Find where the given text appears and provide that cell's center as [X, Y] coordinate. 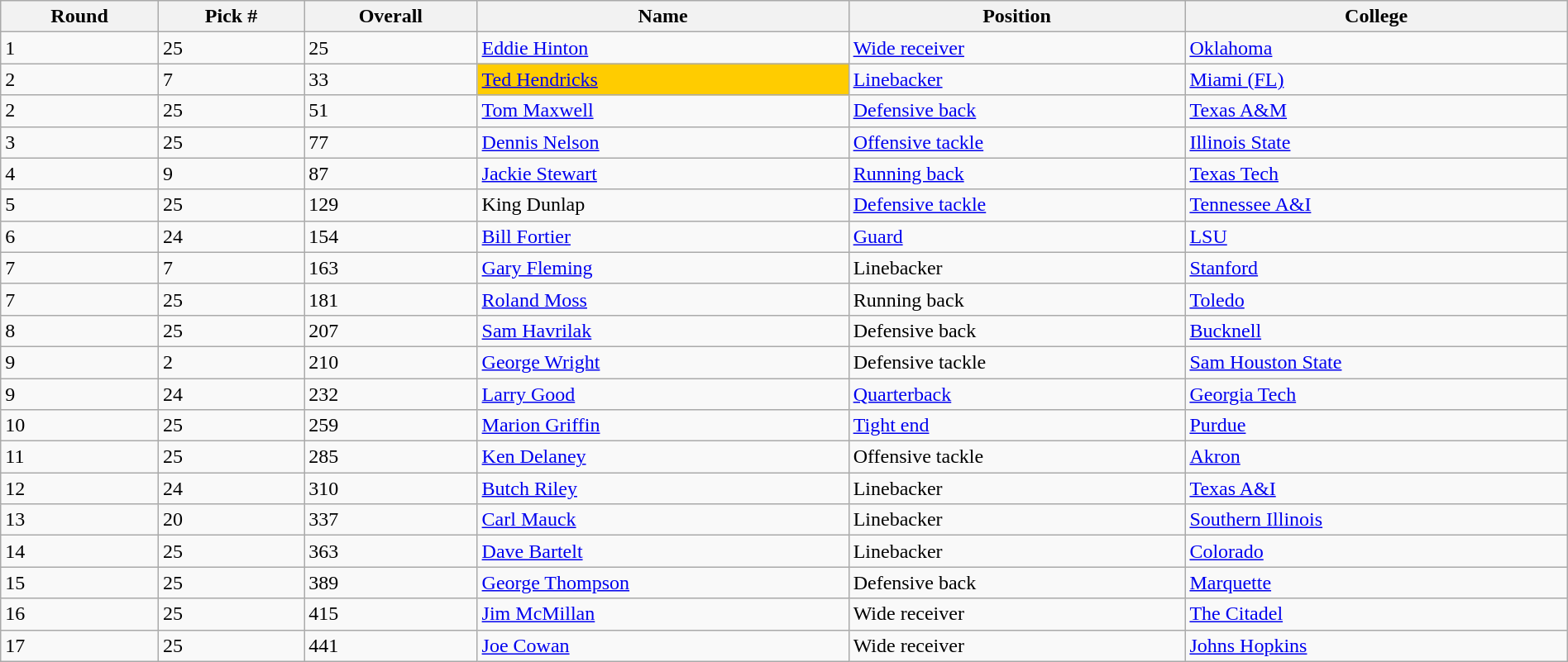
Quarterback [1017, 394]
Sam Havrilak [663, 331]
Dennis Nelson [663, 142]
Jim McMillan [663, 614]
8 [79, 331]
The Citadel [1376, 614]
Colorado [1376, 551]
259 [390, 426]
5 [79, 205]
Tight end [1017, 426]
Sam Houston State [1376, 362]
Toledo [1376, 299]
Gary Fleming [663, 268]
210 [390, 362]
Oklahoma [1376, 48]
363 [390, 551]
441 [390, 645]
337 [390, 520]
154 [390, 236]
Ken Delaney [663, 457]
232 [390, 394]
11 [79, 457]
George Thompson [663, 583]
Joe Cowan [663, 645]
Marquette [1376, 583]
12 [79, 488]
Jackie Stewart [663, 174]
6 [79, 236]
Miami (FL) [1376, 79]
Stanford [1376, 268]
20 [231, 520]
Southern Illinois [1376, 520]
Texas Tech [1376, 174]
George Wright [663, 362]
51 [390, 111]
Position [1017, 17]
310 [390, 488]
Akron [1376, 457]
77 [390, 142]
415 [390, 614]
Overall [390, 17]
College [1376, 17]
4 [79, 174]
15 [79, 583]
10 [79, 426]
389 [390, 583]
Georgia Tech [1376, 394]
Bill Fortier [663, 236]
87 [390, 174]
Roland Moss [663, 299]
17 [79, 645]
Round [79, 17]
Texas A&M [1376, 111]
Tom Maxwell [663, 111]
Butch Riley [663, 488]
181 [390, 299]
Carl Mauck [663, 520]
Texas A&I [1376, 488]
Purdue [1376, 426]
Dave Bartelt [663, 551]
King Dunlap [663, 205]
Pick # [231, 17]
Name [663, 17]
16 [79, 614]
Marion Griffin [663, 426]
13 [79, 520]
Larry Good [663, 394]
207 [390, 331]
163 [390, 268]
285 [390, 457]
1 [79, 48]
129 [390, 205]
Bucknell [1376, 331]
Johns Hopkins [1376, 645]
14 [79, 551]
Ted Hendricks [663, 79]
3 [79, 142]
33 [390, 79]
Tennessee A&I [1376, 205]
Eddie Hinton [663, 48]
LSU [1376, 236]
Illinois State [1376, 142]
Guard [1017, 236]
